Determine the [x, y] coordinate at the center of the cell enclosing the given text.  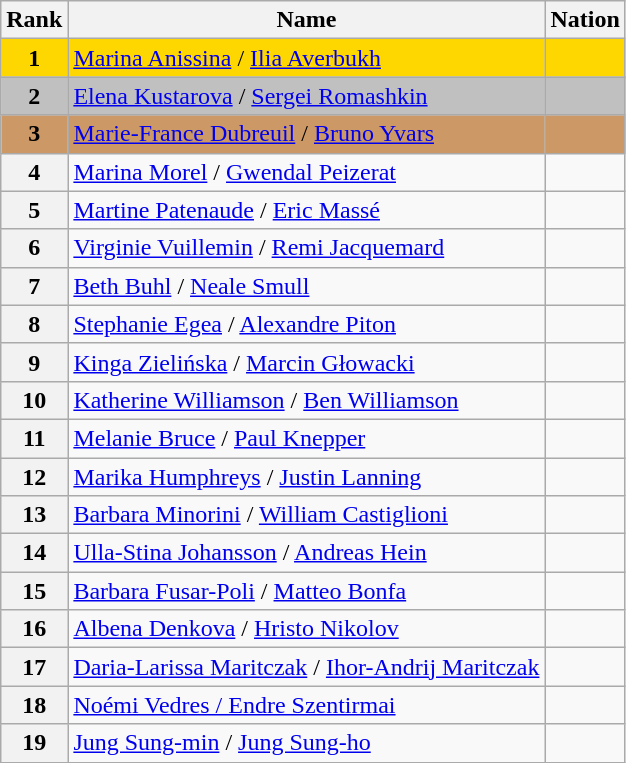
Martine Patenaude / Eric Massé [306, 210]
Marina Morel / Gwendal Peizerat [306, 172]
Nation [585, 20]
16 [34, 629]
Daria-Larissa Maritczak / Ihor-Andrij Maritczak [306, 667]
Albena Denkova / Hristo Nikolov [306, 629]
1 [34, 58]
Barbara Fusar-Poli / Matteo Bonfa [306, 591]
8 [34, 324]
Marika Humphreys / Justin Lanning [306, 477]
Barbara Minorini / William Castiglioni [306, 515]
9 [34, 362]
5 [34, 210]
17 [34, 667]
13 [34, 515]
Elena Kustarova / Sergei Romashkin [306, 96]
Marina Anissina / Ilia Averbukh [306, 58]
Katherine Williamson / Ben Williamson [306, 400]
Virginie Vuillemin / Remi Jacquemard [306, 248]
14 [34, 553]
Kinga Zielińska / Marcin Głowacki [306, 362]
6 [34, 248]
3 [34, 134]
11 [34, 438]
Jung Sung-min / Jung Sung-ho [306, 743]
Stephanie Egea / Alexandre Piton [306, 324]
Marie-France Dubreuil / Bruno Yvars [306, 134]
Noémi Vedres / Endre Szentirmai [306, 705]
18 [34, 705]
2 [34, 96]
4 [34, 172]
19 [34, 743]
10 [34, 400]
12 [34, 477]
Melanie Bruce / Paul Knepper [306, 438]
Name [306, 20]
Rank [34, 20]
15 [34, 591]
7 [34, 286]
Beth Buhl / Neale Smull [306, 286]
Ulla-Stina Johansson / Andreas Hein [306, 553]
